Locate the cell with the specified text and output its (X, Y) center coordinate. 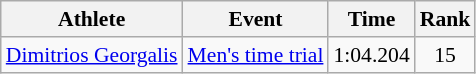
1:04.204 (371, 55)
Men's time trial (256, 55)
Time (371, 19)
Event (256, 19)
Rank (446, 19)
15 (446, 55)
Athlete (92, 19)
Dimitrios Georgalis (92, 55)
